Provide the [x, y] coordinate of the cell's center where the given text is located.  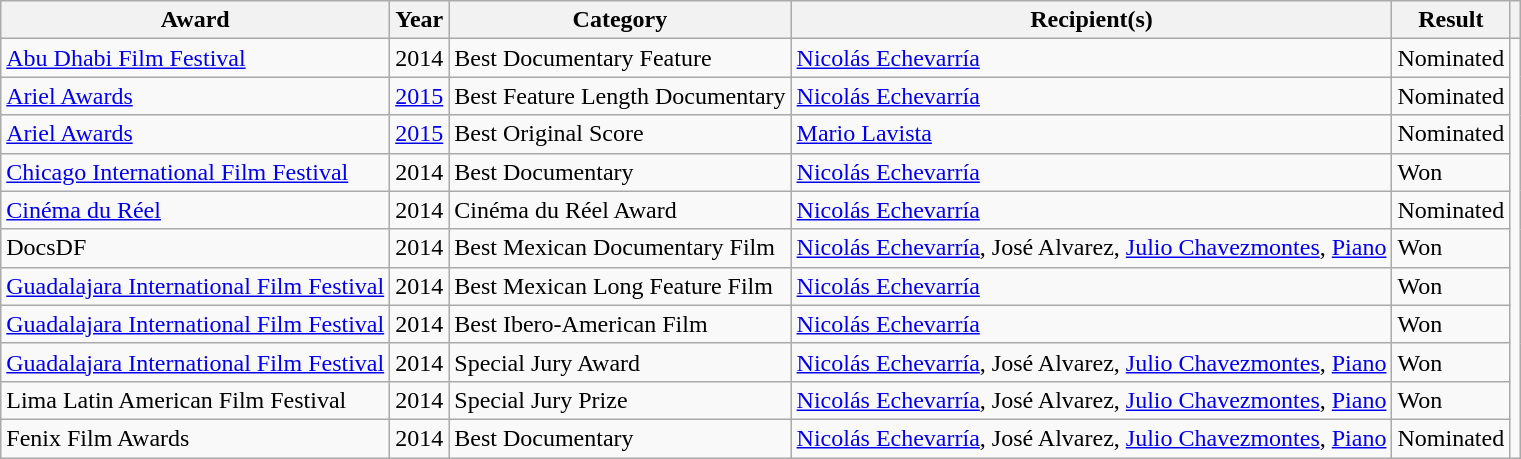
Fenix Film Awards [196, 438]
Chicago International Film Festival [196, 172]
Mario Lavista [1092, 134]
Best Feature Length Documentary [620, 96]
Best Documentary Feature [620, 58]
Recipient(s) [1092, 20]
Special Jury Award [620, 362]
Special Jury Prize [620, 400]
Category [620, 20]
Cinéma du Réel [196, 210]
Cinéma du Réel Award [620, 210]
Best Mexican Long Feature Film [620, 286]
DocsDF [196, 248]
Lima Latin American Film Festival [196, 400]
Result [1451, 20]
Best Mexican Documentary Film [620, 248]
Year [420, 20]
Abu Dhabi Film Festival [196, 58]
Best Original Score [620, 134]
Award [196, 20]
Best Ibero-American Film [620, 324]
